Determine the [X, Y] coordinate at the center of the cell enclosing the given text.  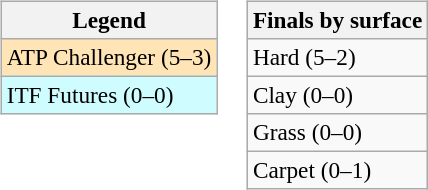
ITF Futures (0–0) [108, 95]
Clay (0–0) [337, 95]
Carpet (0–1) [337, 171]
Hard (5–2) [337, 57]
Finals by surface [337, 20]
Legend [108, 20]
Grass (0–0) [337, 133]
ATP Challenger (5–3) [108, 57]
